Find where the given text appears and provide that cell's center as [x, y] coordinate. 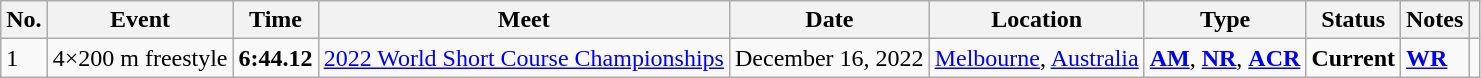
Date [829, 20]
4×200 m freestyle [140, 58]
Status [1354, 20]
Meet [524, 20]
2022 World Short Course Championships [524, 58]
6:44.12 [276, 58]
No. [24, 20]
Notes [1435, 20]
Location [1036, 20]
Type [1225, 20]
WR [1435, 58]
December 16, 2022 [829, 58]
AM, NR, ACR [1225, 58]
1 [24, 58]
Current [1354, 58]
Melbourne, Australia [1036, 58]
Event [140, 20]
Time [276, 20]
